For the text-containing cell, return its midpoint in (X, Y) coordinate format. 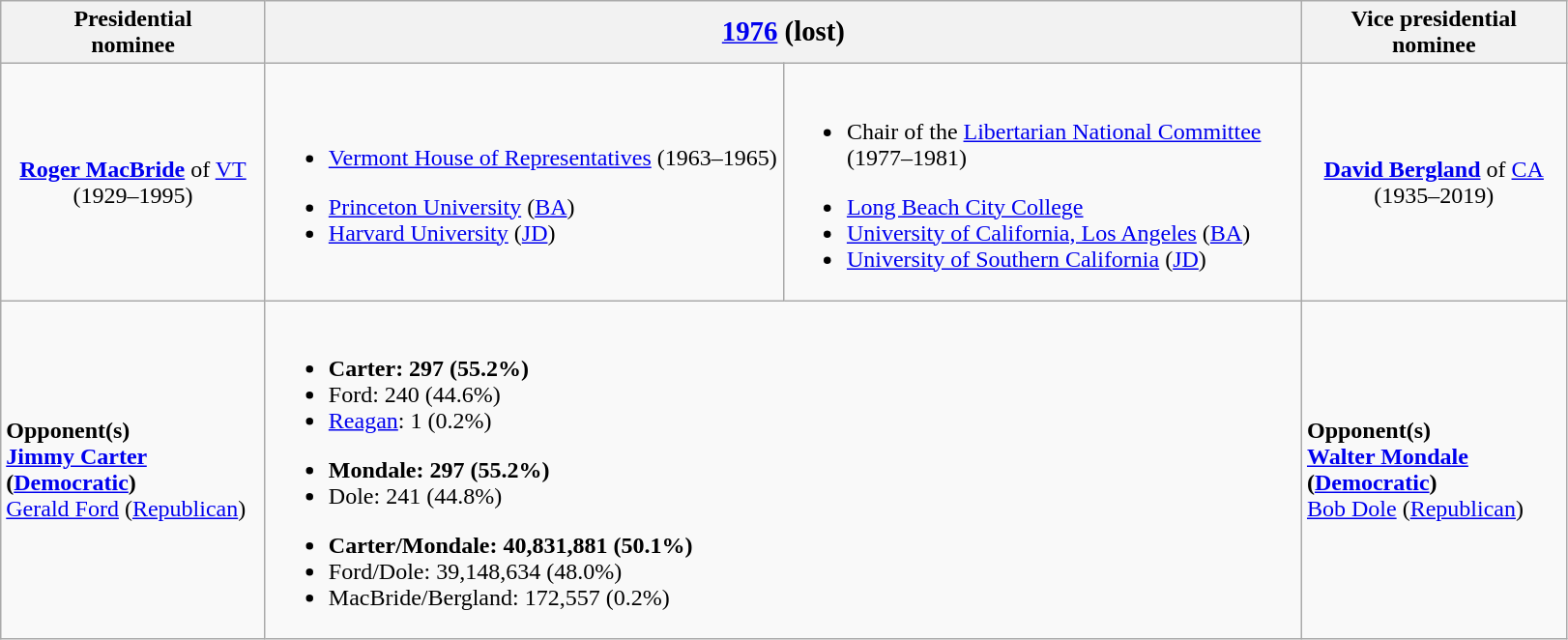
Vermont House of Representatives (1963–1965)Princeton University (BA)Harvard University (JD) (524, 182)
Presidentialnominee (133, 33)
1976 (lost) (783, 33)
David Bergland of CA(1935–2019) (1434, 182)
Opponent(s)Walter Mondale (Democratic)Bob Dole (Republican) (1434, 470)
Vice presidentialnominee (1434, 33)
Opponent(s)Jimmy Carter (Democratic)Gerald Ford (Republican) (133, 470)
Roger MacBride of VT(1929–1995) (133, 182)
